Identify which cell holds the provided text, then report its (x, y) central coordinate. 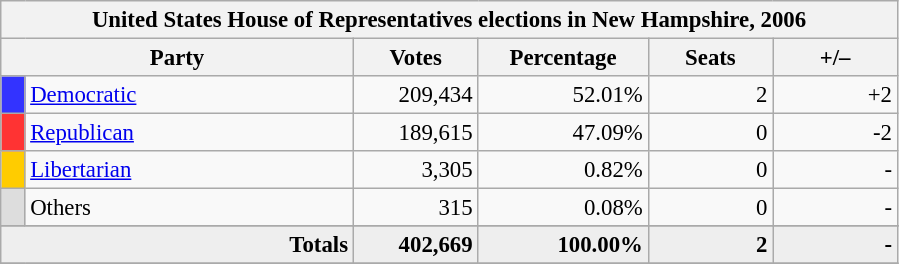
Libertarian (189, 170)
+2 (836, 95)
189,615 (416, 133)
47.09% (563, 133)
Totals (178, 245)
-2 (836, 133)
402,669 (416, 245)
United States House of Representatives elections in New Hampshire, 2006 (450, 20)
Others (189, 208)
+/– (836, 58)
0.82% (563, 170)
100.00% (563, 245)
3,305 (416, 170)
Democratic (189, 95)
Party (178, 58)
209,434 (416, 95)
0.08% (563, 208)
52.01% (563, 95)
Seats (710, 58)
Percentage (563, 58)
Votes (416, 58)
315 (416, 208)
Republican (189, 133)
